Provide the (X, Y) coordinate of the cell's center where the given text is located.  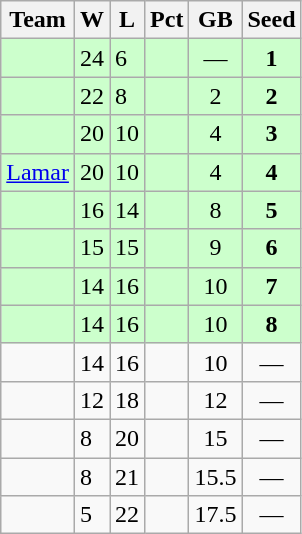
21 (128, 477)
Pct (167, 20)
18 (128, 400)
Team (38, 20)
GB (216, 20)
9 (216, 248)
15.5 (216, 477)
Seed (272, 20)
7 (272, 286)
W (92, 20)
1 (272, 58)
24 (92, 58)
L (128, 20)
3 (272, 134)
Lamar (38, 172)
17.5 (216, 515)
